Return the (X, Y) coordinate for the center point of the cell that contains the specified text.  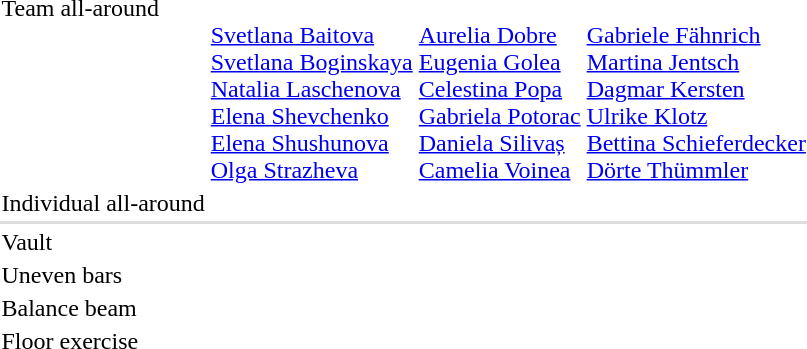
Balance beam (103, 308)
Vault (103, 242)
Individual all-around (103, 203)
Uneven bars (103, 275)
